Identify which cell holds the provided text, then report its (X, Y) central coordinate. 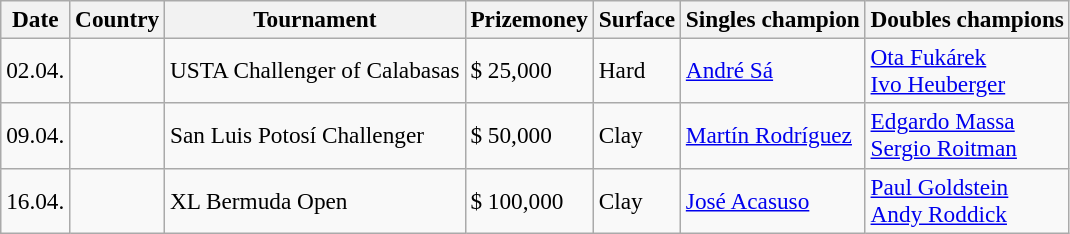
Prizemoney (529, 19)
02.04. (36, 70)
$ 25,000 (529, 70)
Paul Goldstein Andy Roddick (967, 200)
USTA Challenger of Calabasas (315, 70)
Surface (636, 19)
Martín Rodríguez (772, 136)
André Sá (772, 70)
Edgardo Massa Sergio Roitman (967, 136)
José Acasuso (772, 200)
$ 100,000 (529, 200)
San Luis Potosí Challenger (315, 136)
Ota Fukárek Ivo Heuberger (967, 70)
09.04. (36, 136)
Hard (636, 70)
16.04. (36, 200)
Tournament (315, 19)
Singles champion (772, 19)
Date (36, 19)
Country (118, 19)
$ 50,000 (529, 136)
XL Bermuda Open (315, 200)
Doubles champions (967, 19)
